For the text-containing cell, return its midpoint in (X, Y) coordinate format. 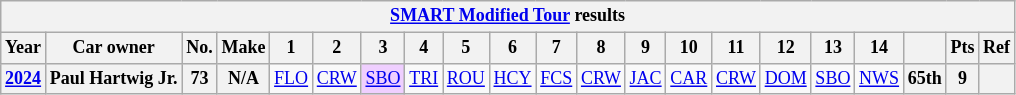
JAC (646, 78)
HCY (512, 78)
4 (424, 48)
5 (466, 48)
Ref (997, 48)
8 (602, 48)
14 (880, 48)
N/A (244, 78)
11 (736, 48)
1 (292, 48)
DOM (786, 78)
Paul Hartwig Jr. (113, 78)
No. (200, 48)
2 (336, 48)
NWS (880, 78)
73 (200, 78)
Make (244, 48)
10 (689, 48)
FLO (292, 78)
2024 (24, 78)
65th (924, 78)
6 (512, 48)
Pts (962, 48)
Year (24, 48)
7 (556, 48)
13 (833, 48)
SMART Modified Tour results (508, 16)
CAR (689, 78)
3 (383, 48)
Car owner (113, 48)
12 (786, 48)
FCS (556, 78)
ROU (466, 78)
TRI (424, 78)
